Capture the cell that displays the provided text and extract its (x, y) central coordinate. 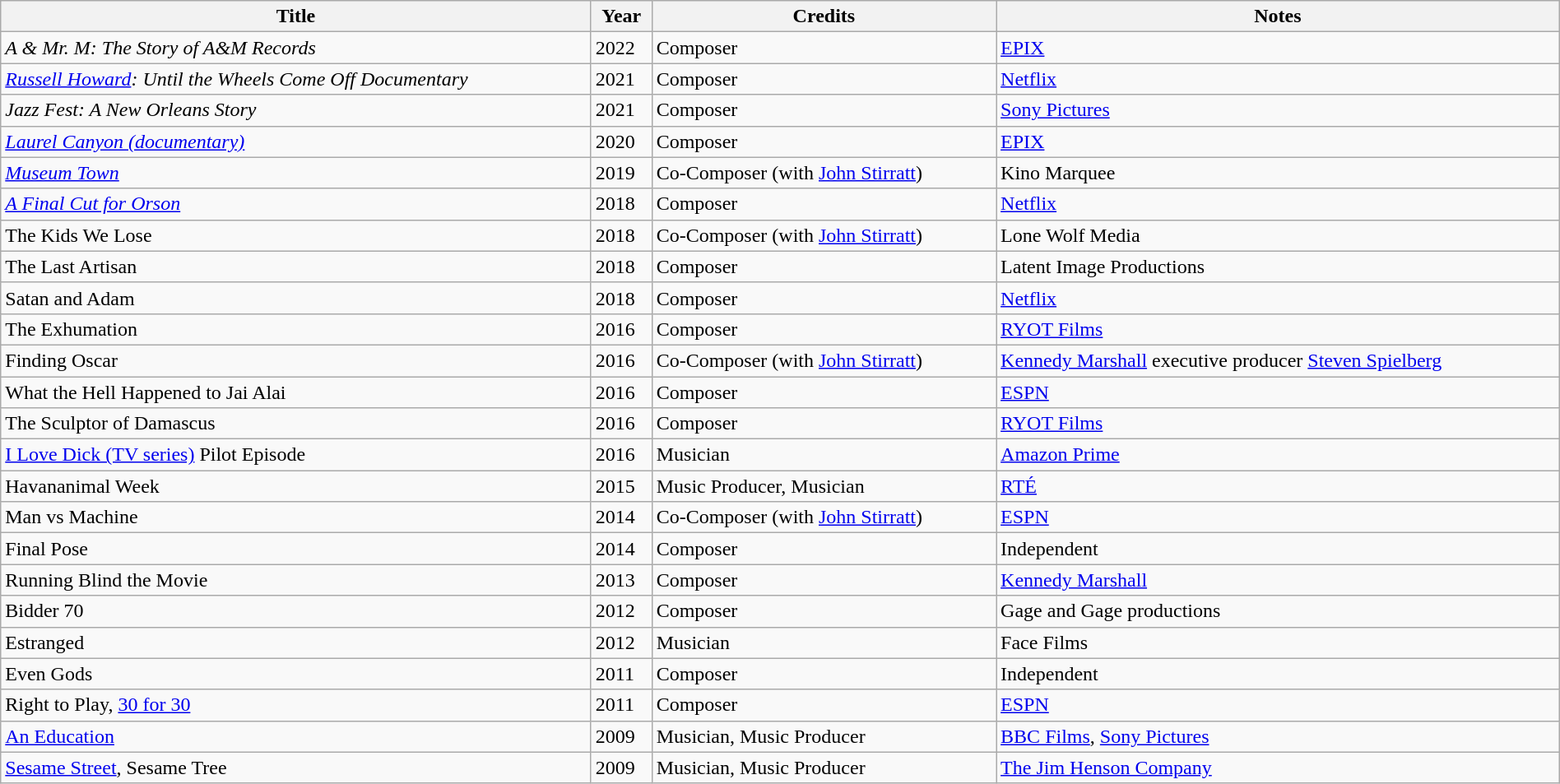
Laurel Canyon (documentary) (296, 141)
Lone Wolf Media (1279, 235)
2020 (621, 141)
Notes (1279, 16)
The Exhumation (296, 329)
2019 (621, 173)
Gage and Gage productions (1279, 611)
Russell Howard: Until the Wheels Come Off Documentary (296, 79)
Final Pose (296, 549)
Kennedy Marshall executive producer Steven Spielberg (1279, 360)
Sesame Street, Sesame Tree (296, 768)
BBC Films, Sony Pictures (1279, 736)
Satan and Adam (296, 298)
A Final Cut for Orson (296, 204)
Havananimal Week (296, 486)
Latent Image Productions (1279, 267)
The Last Artisan (296, 267)
Jazz Fest: A New Orleans Story (296, 110)
Running Blind the Movie (296, 580)
The Kids We Lose (296, 235)
Title (296, 16)
2013 (621, 580)
2022 (621, 48)
Estranged (296, 643)
Museum Town (296, 173)
I Love Dick (TV series) Pilot Episode (296, 455)
Sony Pictures (1279, 110)
2015 (621, 486)
Even Gods (296, 674)
Man vs Machine (296, 517)
The Jim Henson Company (1279, 768)
What the Hell Happened to Jai Alai (296, 392)
Finding Oscar (296, 360)
RTÉ (1279, 486)
Credits (824, 16)
A & Mr. M: The Story of A&M Records (296, 48)
Amazon Prime (1279, 455)
Face Films (1279, 643)
The Sculptor of Damascus (296, 424)
Kino Marquee (1279, 173)
Bidder 70 (296, 611)
Music Producer, Musician (824, 486)
An Education (296, 736)
Kennedy Marshall (1279, 580)
Right to Play, 30 for 30 (296, 705)
Year (621, 16)
